Scan for the cell matching the given text and deliver its (X, Y) coordinate at center. 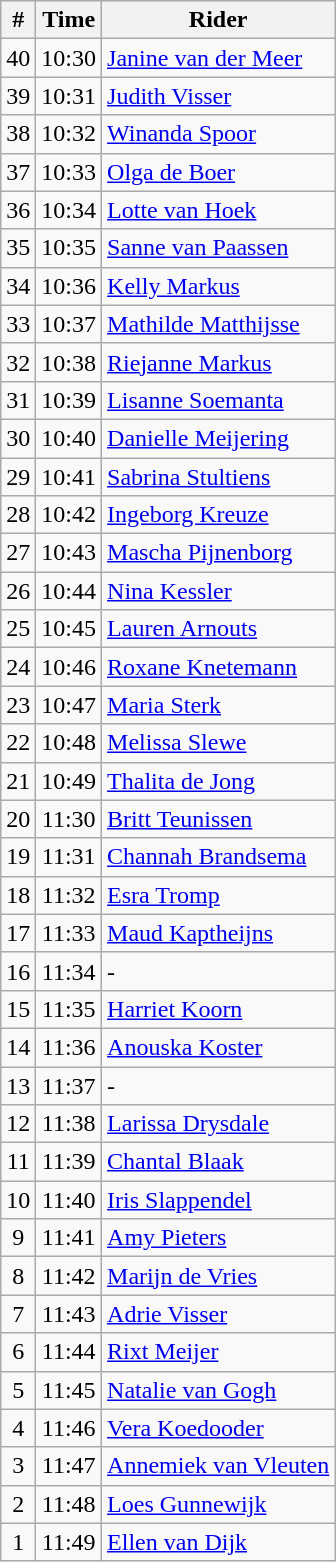
11:30 (69, 819)
Lauren Arnouts (218, 629)
Channah Brandsema (218, 857)
Riejanne Markus (218, 362)
Kelly Markus (218, 286)
9 (18, 1238)
Mascha Pijnenborg (218, 553)
40 (18, 58)
11:37 (69, 1085)
3 (18, 1466)
Olga de Boer (218, 172)
10:33 (69, 172)
11:32 (69, 895)
4 (18, 1428)
10 (18, 1200)
Maud Kaptheijns (218, 933)
20 (18, 819)
Time (69, 20)
11:41 (69, 1238)
11:46 (69, 1428)
# (18, 20)
Anouska Koster (218, 1047)
11:42 (69, 1276)
5 (18, 1390)
10:34 (69, 210)
Amy Pieters (218, 1238)
10:32 (69, 134)
11:31 (69, 857)
10:39 (69, 400)
Rider (218, 20)
33 (18, 324)
28 (18, 515)
Esra Tromp (218, 895)
11 (18, 1162)
11:49 (69, 1542)
16 (18, 971)
2 (18, 1504)
34 (18, 286)
Ellen van Dijk (218, 1542)
10:47 (69, 705)
Lisanne Soemanta (218, 400)
Danielle Meijering (218, 438)
30 (18, 438)
23 (18, 705)
Harriet Koorn (218, 1009)
Thalita de Jong (218, 781)
Loes Gunnewijk (218, 1504)
19 (18, 857)
Rixt Meijer (218, 1352)
Adrie Visser (218, 1314)
24 (18, 667)
10:43 (69, 553)
Marijn de Vries (218, 1276)
10:44 (69, 591)
10:35 (69, 248)
38 (18, 134)
1 (18, 1542)
26 (18, 591)
27 (18, 553)
Sabrina Stultiens (218, 477)
Lotte van Hoek (218, 210)
10:36 (69, 286)
Larissa Drysdale (218, 1124)
11:33 (69, 933)
11:48 (69, 1504)
10:49 (69, 781)
10:31 (69, 96)
10:46 (69, 667)
Vera Koedooder (218, 1428)
Nina Kessler (218, 591)
11:36 (69, 1047)
36 (18, 210)
35 (18, 248)
10:30 (69, 58)
11:44 (69, 1352)
14 (18, 1047)
10:38 (69, 362)
Iris Slappendel (218, 1200)
39 (18, 96)
Melissa Slewe (218, 743)
11:47 (69, 1466)
18 (18, 895)
21 (18, 781)
10:45 (69, 629)
Annemiek van Vleuten (218, 1466)
Natalie van Gogh (218, 1390)
31 (18, 400)
Chantal Blaak (218, 1162)
Janine van der Meer (218, 58)
11:35 (69, 1009)
11:45 (69, 1390)
Mathilde Matthijsse (218, 324)
10:48 (69, 743)
12 (18, 1124)
10:41 (69, 477)
29 (18, 477)
10:40 (69, 438)
Britt Teunissen (218, 819)
13 (18, 1085)
11:38 (69, 1124)
7 (18, 1314)
17 (18, 933)
11:39 (69, 1162)
22 (18, 743)
15 (18, 1009)
25 (18, 629)
Maria Sterk (218, 705)
37 (18, 172)
Sanne van Paassen (218, 248)
10:37 (69, 324)
11:40 (69, 1200)
Ingeborg Kreuze (218, 515)
Winanda Spoor (218, 134)
6 (18, 1352)
11:34 (69, 971)
8 (18, 1276)
32 (18, 362)
Judith Visser (218, 96)
11:43 (69, 1314)
Roxane Knetemann (218, 667)
10:42 (69, 515)
